Pinpoint the cell where the given text exists, returning its [X, Y] midpoint coordinate. 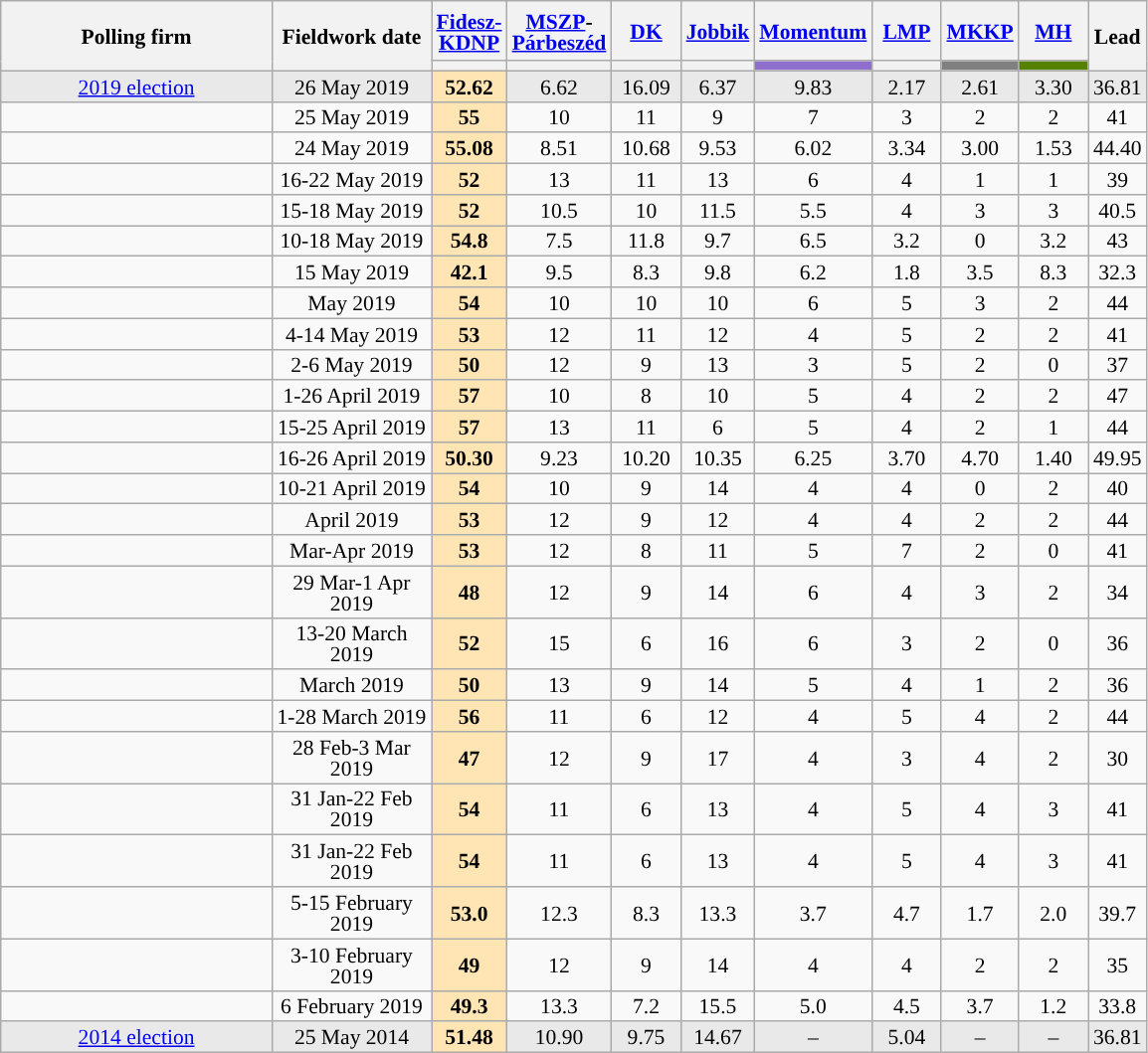
11.8 [646, 241]
10.68 [646, 149]
9.75 [646, 1038]
33.8 [1118, 1006]
Momentum [813, 31]
5-15 February 2019 [351, 913]
5.04 [906, 1038]
Fidesz-KDNP [470, 31]
4.70 [979, 457]
1.7 [979, 913]
9.7 [718, 241]
56 [470, 716]
40 [1118, 489]
Polling firm [137, 36]
1.53 [1053, 149]
6.37 [718, 86]
8.51 [559, 149]
10-21 April 2019 [351, 489]
24 May 2019 [351, 149]
10.90 [559, 1038]
April 2019 [351, 519]
10.5 [559, 211]
49 [470, 965]
16-22 May 2019 [351, 179]
Fieldwork date [351, 36]
9.23 [559, 457]
13-20 March 2019 [351, 643]
40.5 [1118, 211]
MSZP-Párbeszéd [559, 31]
5.0 [813, 1006]
3.70 [906, 457]
3.5 [979, 272]
4-14 May 2019 [351, 334]
5.5 [813, 211]
34 [1118, 592]
10.35 [718, 457]
55 [470, 117]
7.5 [559, 241]
51.48 [470, 1038]
9.8 [718, 272]
2-6 May 2019 [351, 364]
4.5 [906, 1006]
2014 election [137, 1038]
MKKP [979, 31]
54.8 [470, 241]
39.7 [1118, 913]
12.3 [559, 913]
6.02 [813, 149]
6.2 [813, 272]
1.8 [906, 272]
2.61 [979, 86]
2.0 [1053, 913]
32.3 [1118, 272]
15 [559, 643]
39 [1118, 179]
3.30 [1053, 86]
3.00 [979, 149]
10.20 [646, 457]
44.40 [1118, 149]
26 May 2019 [351, 86]
1-28 March 2019 [351, 716]
7.2 [646, 1006]
30 [1118, 758]
16 [718, 643]
25 May 2014 [351, 1038]
2.17 [906, 86]
4.7 [906, 913]
11.5 [718, 211]
9.5 [559, 272]
15-18 May 2019 [351, 211]
28 Feb-3 Mar 2019 [351, 758]
15-25 April 2019 [351, 428]
10-18 May 2019 [351, 241]
May 2019 [351, 302]
55.08 [470, 149]
6.5 [813, 241]
16.09 [646, 86]
43 [1118, 241]
Lead [1118, 36]
3.34 [906, 149]
48 [470, 592]
25 May 2019 [351, 117]
9.53 [718, 149]
53.0 [470, 913]
6.25 [813, 457]
DK [646, 31]
16-26 April 2019 [351, 457]
Jobbik [718, 31]
9.83 [813, 86]
1.2 [1053, 1006]
15.5 [718, 1006]
March 2019 [351, 686]
42.1 [470, 272]
37 [1118, 364]
52.62 [470, 86]
17 [718, 758]
3-10 February 2019 [351, 965]
35 [1118, 965]
49.3 [470, 1006]
50.30 [470, 457]
15 May 2019 [351, 272]
1-26 April 2019 [351, 396]
14.67 [718, 1038]
Mar-Apr 2019 [351, 551]
LMP [906, 31]
MH [1053, 31]
6 February 2019 [351, 1006]
29 Mar-1 Apr 2019 [351, 592]
49.95 [1118, 457]
6.62 [559, 86]
1.40 [1053, 457]
2019 election [137, 86]
